Return (x, y) of the center of cell containing provided text 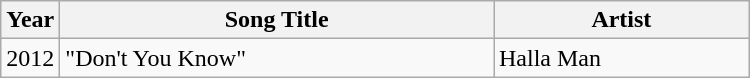
Halla Man (622, 58)
2012 (30, 58)
Song Title (277, 20)
Artist (622, 20)
Year (30, 20)
"Don't You Know" (277, 58)
